Pinpoint the cell where the given text exists, returning its [X, Y] midpoint coordinate. 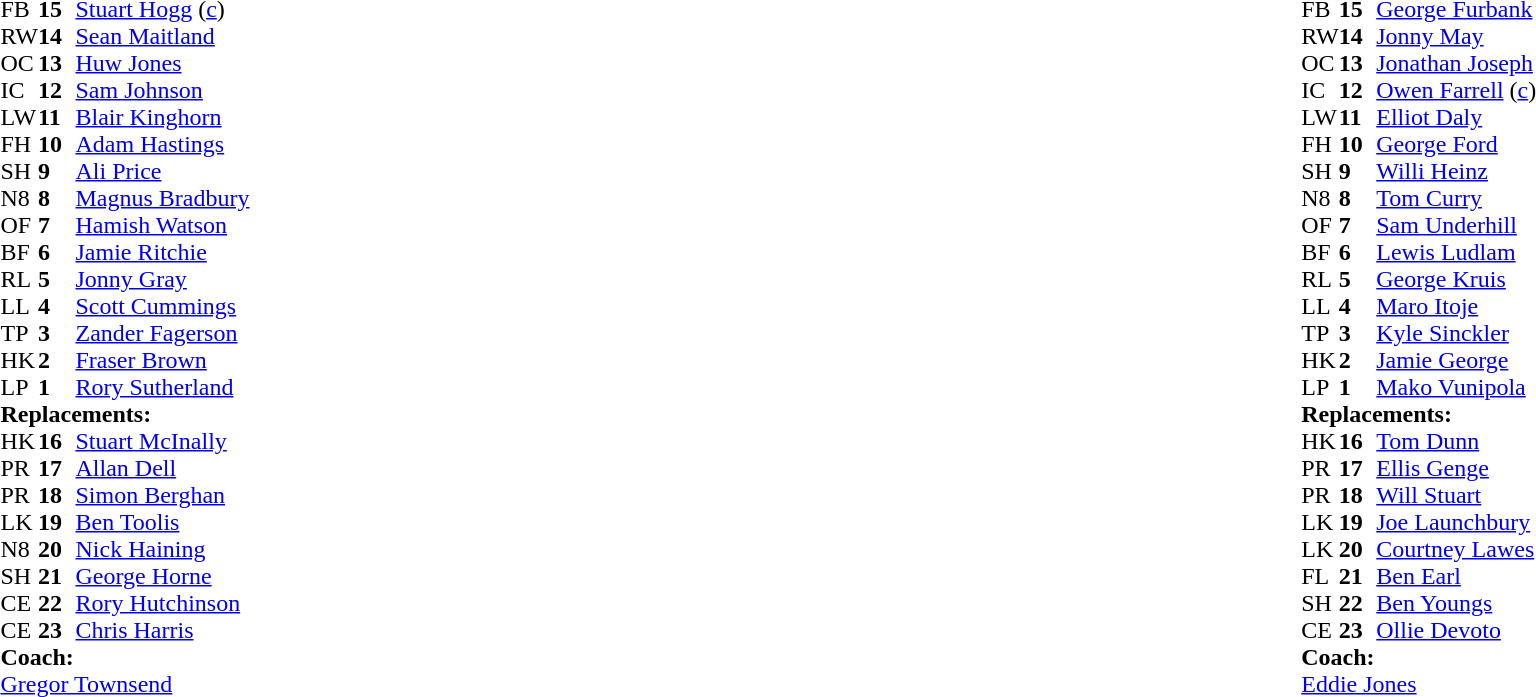
Sam Underhill [1456, 226]
Lewis Ludlam [1456, 252]
Owen Farrell (c) [1456, 90]
Jamie Ritchie [163, 252]
George Kruis [1456, 280]
Zander Fagerson [163, 334]
Ali Price [163, 172]
Tom Dunn [1456, 442]
Huw Jones [163, 64]
Sam Johnson [163, 90]
George Ford [1456, 144]
FL [1320, 576]
Blair Kinghorn [163, 118]
Simon Berghan [163, 496]
Jonny Gray [163, 280]
Tom Curry [1456, 198]
Stuart McInally [163, 442]
George Horne [163, 576]
Scott Cummings [163, 306]
Joe Launchbury [1456, 522]
Nick Haining [163, 550]
Courtney Lawes [1456, 550]
Chris Harris [163, 630]
Kyle Sinckler [1456, 334]
Jonny May [1456, 36]
Elliot Daly [1456, 118]
Sean Maitland [163, 36]
Ben Youngs [1456, 604]
Ollie Devoto [1456, 630]
Mako Vunipola [1456, 388]
Allan Dell [163, 468]
Rory Sutherland [163, 388]
Gregor Townsend [124, 684]
Ben Earl [1456, 576]
Jonathan Joseph [1456, 64]
Hamish Watson [163, 226]
Ellis Genge [1456, 468]
Jamie George [1456, 360]
Eddie Jones [1418, 684]
Rory Hutchinson [163, 604]
Will Stuart [1456, 496]
Magnus Bradbury [163, 198]
Fraser Brown [163, 360]
Adam Hastings [163, 144]
Maro Itoje [1456, 306]
Willi Heinz [1456, 172]
Ben Toolis [163, 522]
